Return the (X, Y) coordinate for the center point of the cell that contains the specified text.  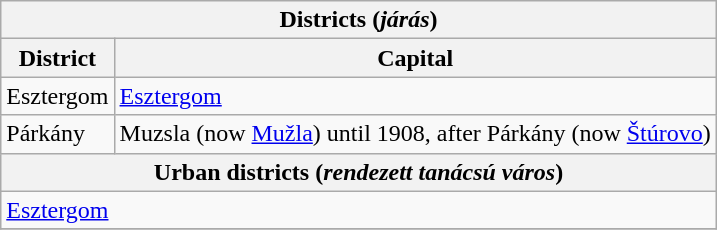
Urban districts (rendezett tanácsú város) (359, 172)
Districts (járás) (359, 20)
Muzsla (now Mužla) until 1908, after Párkány (now Štúrovo) (415, 134)
District (58, 58)
Párkány (58, 134)
Capital (415, 58)
